Identify which cell holds the provided text, then report its [X, Y] central coordinate. 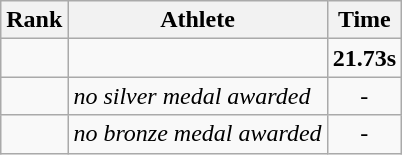
Athlete [198, 20]
no bronze medal awarded [198, 134]
no silver medal awarded [198, 96]
21.73s [364, 58]
Rank [34, 20]
Time [364, 20]
